Capture the cell that displays the provided text and extract its [X, Y] central coordinate. 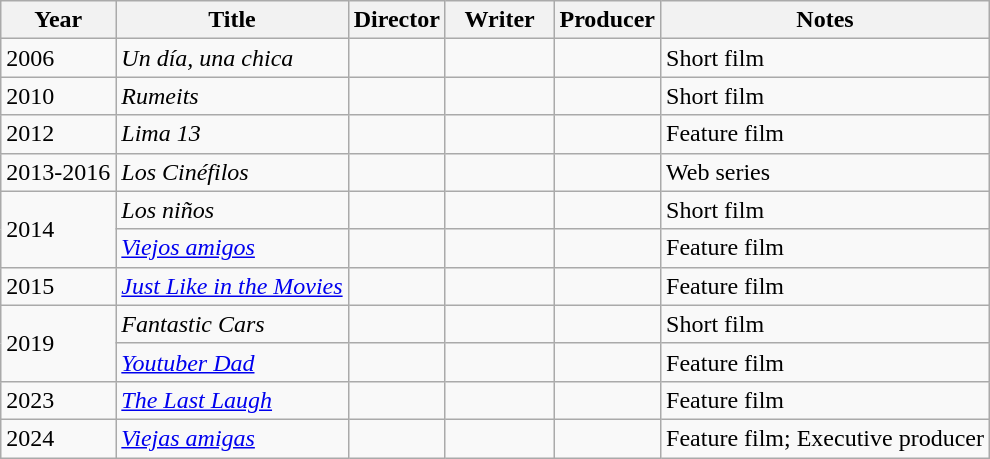
Year [58, 20]
Viejas amigas [232, 438]
Feature film; Executive producer [826, 438]
Web series [826, 172]
Title [232, 20]
2014 [58, 229]
Viejos amigos [232, 248]
2023 [58, 400]
Lima 13 [232, 134]
2015 [58, 286]
Writer [500, 20]
Producer [608, 20]
2010 [58, 96]
Just Like in the Movies [232, 286]
Fantastic Cars [232, 324]
Notes [826, 20]
2024 [58, 438]
Rumeits [232, 96]
Los niños [232, 210]
Youtuber Dad [232, 362]
2006 [58, 58]
Un día, una chica [232, 58]
Los Cinéfilos [232, 172]
Director [396, 20]
2019 [58, 343]
2013-2016 [58, 172]
2012 [58, 134]
The Last Laugh [232, 400]
